Scan for the cell matching the given text and deliver its [X, Y] coordinate at center. 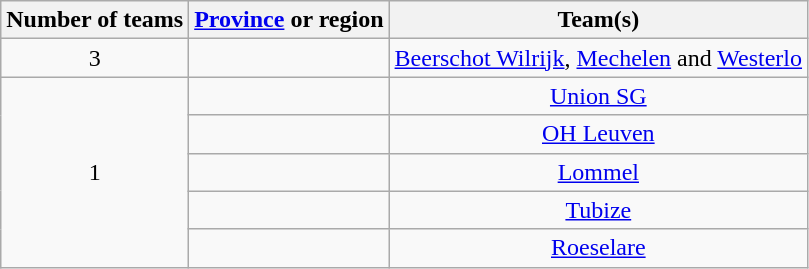
OH Leuven [598, 134]
Roeselare [598, 248]
Lommel [598, 172]
3 [95, 58]
Number of teams [95, 20]
Beerschot Wilrijk, Mechelen and Westerlo [598, 58]
Union SG [598, 96]
Tubize [598, 210]
1 [95, 172]
Team(s) [598, 20]
Province or region [289, 20]
